Locate the cell with the specified text and output its [x, y] center coordinate. 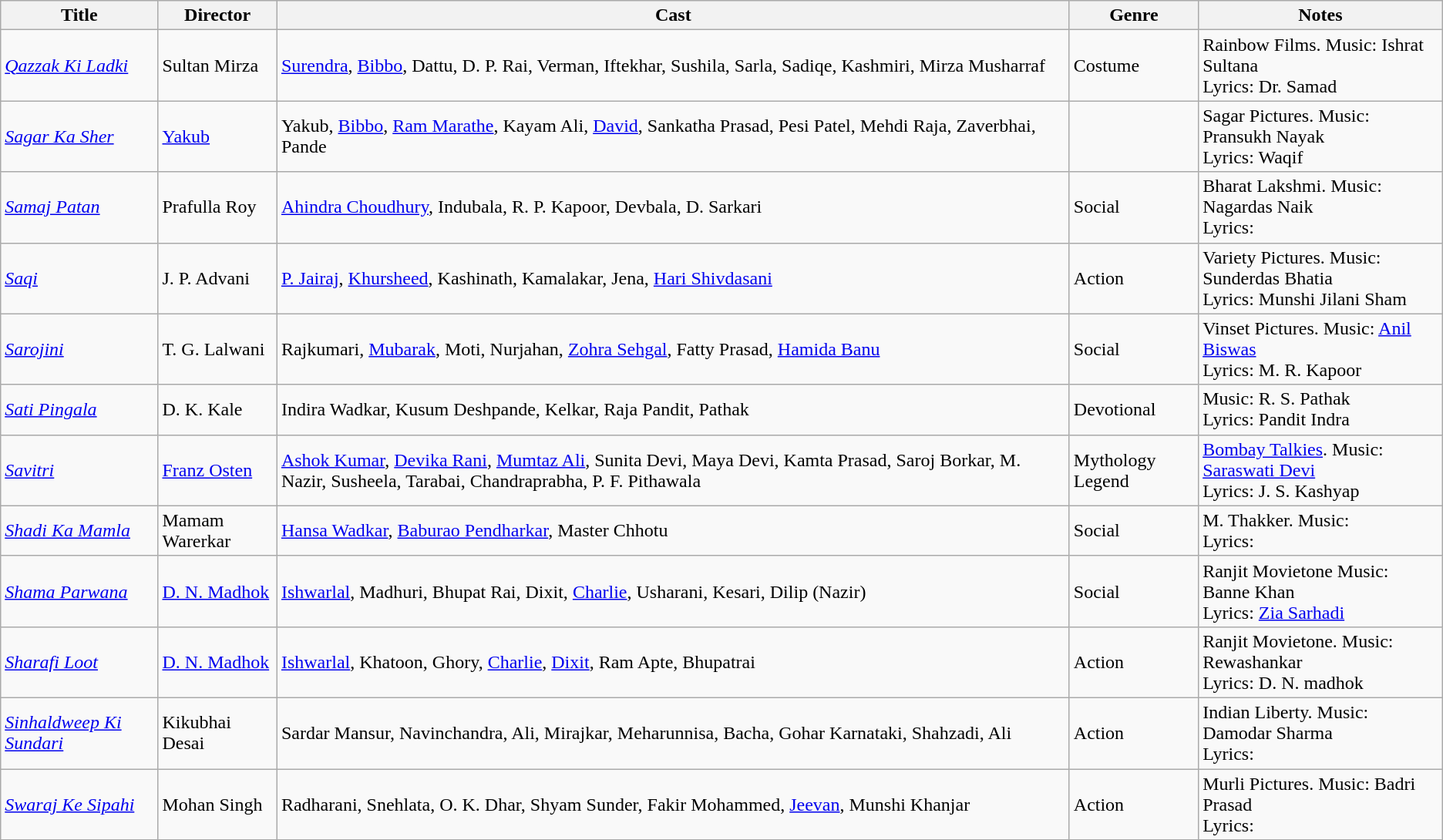
Mamam Warerkar [217, 530]
Surendra, Bibbo, Dattu, D. P. Rai, Verman, Iftekhar, Sushila, Sarla, Sadiqe, Kashmiri, Mirza Musharraf [673, 66]
Savitri [79, 470]
Bombay Talkies. Music: Saraswati DeviLyrics: J. S. Kashyap [1321, 470]
Rajkumari, Mubarak, Moti, Nurjahan, Zohra Sehgal, Fatty Prasad, Hamida Banu [673, 349]
Yakub [217, 136]
Prafulla Roy [217, 207]
Mythology Legend [1133, 470]
Notes [1321, 15]
Genre [1133, 15]
Samaj Patan [79, 207]
Kikubhai Desai [217, 733]
Ahindra Choudhury, Indubala, R. P. Kapoor, Devbala, D. Sarkari [673, 207]
Sarojini [79, 349]
D. K. Kale [217, 410]
Indian Liberty. Music: Damodar SharmaLyrics: [1321, 733]
Title [79, 15]
Costume [1133, 66]
Franz Osten [217, 470]
Hansa Wadkar, Baburao Pendharkar, Master Chhotu [673, 530]
Ishwarlal, Madhuri, Bhupat Rai, Dixit, Charlie, Usharani, Kesari, Dilip (Nazir) [673, 591]
Saqi [79, 278]
Sinhaldweep Ki Sundari [79, 733]
Shama Parwana [79, 591]
Ranjit Movietone. Music: RewashankarLyrics: D. N. madhok [1321, 662]
Devotional [1133, 410]
Ashok Kumar, Devika Rani, Mumtaz Ali, Sunita Devi, Maya Devi, Kamta Prasad, Saroj Borkar, M. Nazir, Susheela, Tarabai, Chandraprabha, P. F. Pithawala [673, 470]
Sharafi Loot [79, 662]
Qazzak Ki Ladki [79, 66]
Mohan Singh [217, 805]
Indira Wadkar, Kusum Deshpande, Kelkar, Raja Pandit, Pathak [673, 410]
P. Jairaj, Khursheed, Kashinath, Kamalakar, Jena, Hari Shivdasani [673, 278]
Rainbow Films. Music: Ishrat SultanaLyrics: Dr. Samad [1321, 66]
M. Thakker. Music: Lyrics: [1321, 530]
T. G. Lalwani [217, 349]
Murli Pictures. Music: Badri PrasadLyrics: [1321, 805]
Director [217, 15]
Ranjit Movietone Music: Banne KhanLyrics: Zia Sarhadi [1321, 591]
Swaraj Ke Sipahi [79, 805]
Sultan Mirza [217, 66]
Radharani, Snehlata, O. K. Dhar, Shyam Sunder, Fakir Mohammed, Jeevan, Munshi Khanjar [673, 805]
J. P. Advani [217, 278]
Sati Pingala [79, 410]
Music: R. S. PathakLyrics: Pandit Indra [1321, 410]
Vinset Pictures. Music: Anil BiswasLyrics: M. R. Kapoor [1321, 349]
Bharat Lakshmi. Music: Nagardas NaikLyrics: [1321, 207]
Sagar Pictures. Music: Pransukh NayakLyrics: Waqif [1321, 136]
Yakub, Bibbo, Ram Marathe, Kayam Ali, David, Sankatha Prasad, Pesi Patel, Mehdi Raja, Zaverbhai, Pande [673, 136]
Sardar Mansur, Navinchandra, Ali, Mirajkar, Meharunnisa, Bacha, Gohar Karnataki, Shahzadi, Ali [673, 733]
Sagar Ka Sher [79, 136]
Ishwarlal, Khatoon, Ghory, Charlie, Dixit, Ram Apte, Bhupatrai [673, 662]
Cast [673, 15]
Variety Pictures. Music: Sunderdas BhatiaLyrics: Munshi Jilani Sham [1321, 278]
Shadi Ka Mamla [79, 530]
